Locate the cell with the specified text and output its [X, Y] center coordinate. 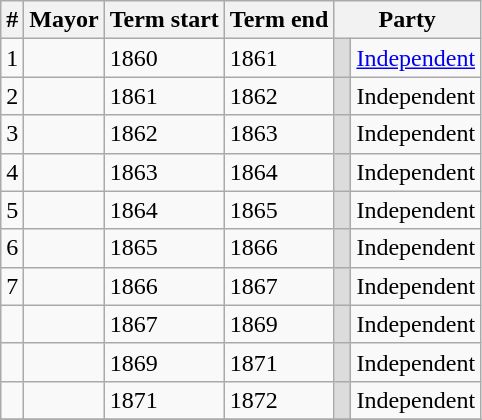
3 [12, 134]
Term start [164, 20]
# [12, 20]
4 [12, 172]
Term end [279, 20]
Mayor [64, 20]
1 [12, 58]
2 [12, 96]
1872 [279, 400]
5 [12, 210]
6 [12, 248]
7 [12, 286]
Party [408, 20]
1860 [164, 58]
